Return the (x, y) coordinate for the center point of the cell that contains the specified text.  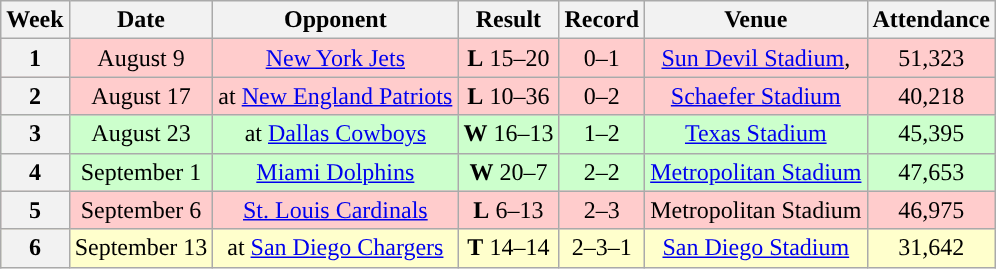
2–3–1 (602, 248)
L 10–36 (508, 96)
L 15–20 (508, 58)
St. Louis Cardinals (336, 210)
Venue (756, 20)
Schaefer Stadium (756, 96)
L 6–13 (508, 210)
Result (508, 20)
31,642 (931, 248)
W 16–13 (508, 134)
September 13 (141, 248)
0–1 (602, 58)
2–3 (602, 210)
2–2 (602, 172)
Miami Dolphins (336, 172)
Opponent (336, 20)
September 6 (141, 210)
45,395 (931, 134)
August 23 (141, 134)
Record (602, 20)
1–2 (602, 134)
August 9 (141, 58)
at Dallas Cowboys (336, 134)
47,653 (931, 172)
1 (35, 58)
46,975 (931, 210)
0–2 (602, 96)
San Diego Stadium (756, 248)
August 17 (141, 96)
Attendance (931, 20)
Sun Devil Stadium, (756, 58)
Date (141, 20)
September 1 (141, 172)
Week (35, 20)
40,218 (931, 96)
W 20–7 (508, 172)
2 (35, 96)
at San Diego Chargers (336, 248)
at New England Patriots (336, 96)
4 (35, 172)
3 (35, 134)
5 (35, 210)
6 (35, 248)
New York Jets (336, 58)
Texas Stadium (756, 134)
T 14–14 (508, 248)
51,323 (931, 58)
